Locate the cell with the specified text and output its [X, Y] center coordinate. 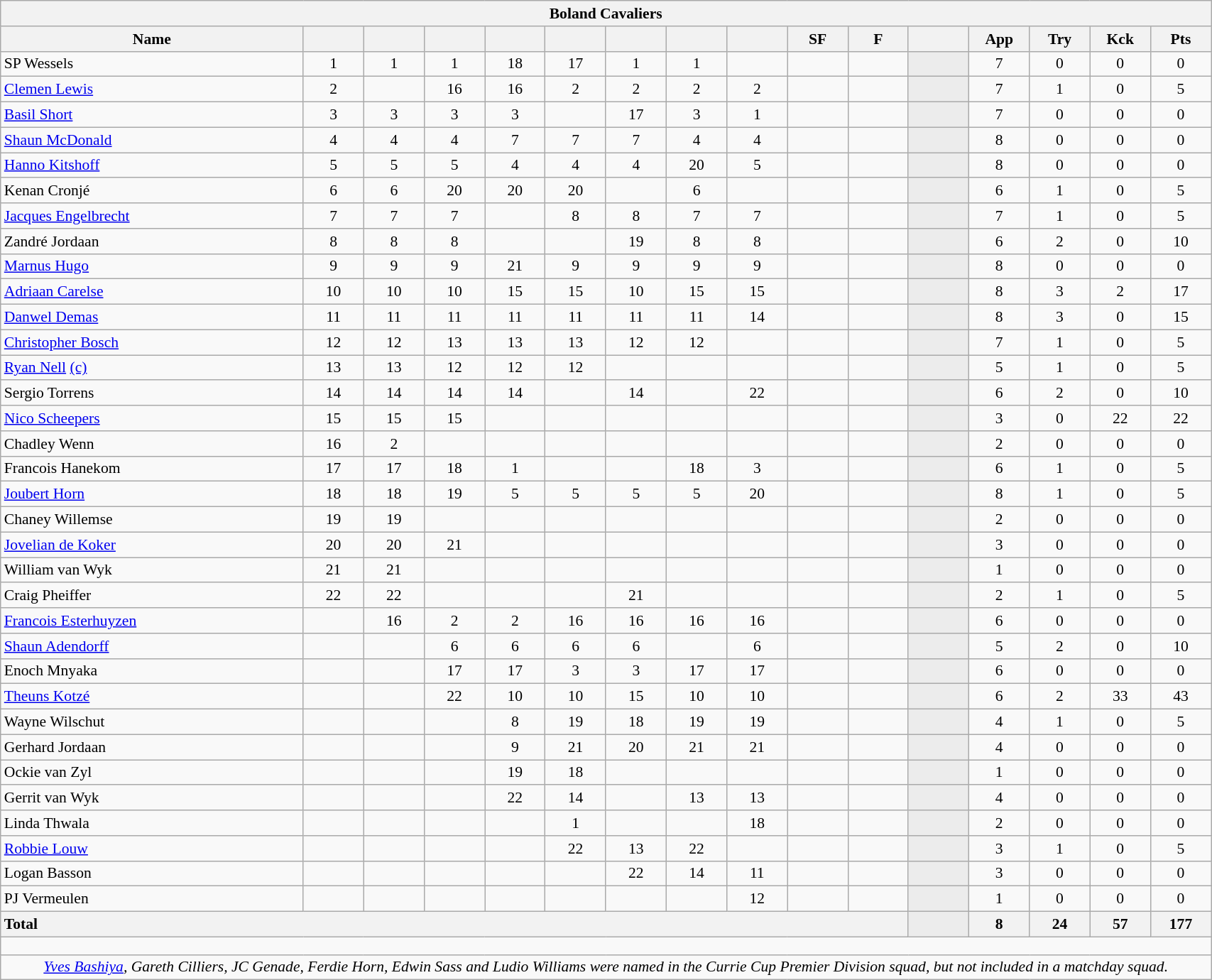
43 [1180, 697]
Shaun Adendorff [152, 646]
24 [1059, 925]
SP Wessels [152, 64]
Joubert Horn [152, 494]
Christopher Bosch [152, 342]
F [878, 39]
Chaney Willemse [152, 520]
Craig Pheiffer [152, 596]
Basil Short [152, 115]
Wayne Wilschut [152, 722]
Ryan Nell (c) [152, 368]
Logan Basson [152, 873]
Name [152, 39]
Boland Cavaliers [606, 13]
Kck [1120, 39]
Robbie Louw [152, 849]
Gerrit van Wyk [152, 798]
PJ Vermeulen [152, 899]
Francois Esterhuyzen [152, 621]
57 [1120, 925]
Kenan Cronjé [152, 191]
Adriaan Carelse [152, 292]
33 [1120, 697]
William van Wyk [152, 570]
Pts [1180, 39]
Nico Scheepers [152, 418]
Francois Hanekom [152, 469]
Enoch Mnyaka [152, 671]
Try [1059, 39]
Shaun McDonald [152, 140]
Sergio Torrens [152, 393]
Zandré Jordaan [152, 241]
177 [1180, 925]
Jovelian de Koker [152, 545]
Linda Thwala [152, 823]
SF [818, 39]
Chadley Wenn [152, 444]
Theuns Kotzé [152, 697]
Jacques Engelbrecht [152, 216]
Gerhard Jordaan [152, 747]
Hanno Kitshoff [152, 165]
Danwel Demas [152, 317]
Clemen Lewis [152, 89]
Total [454, 925]
App [1000, 39]
Ockie van Zyl [152, 773]
Marnus Hugo [152, 266]
